Detect which cell encompasses the target text, then output its (x, y) center coordinate. 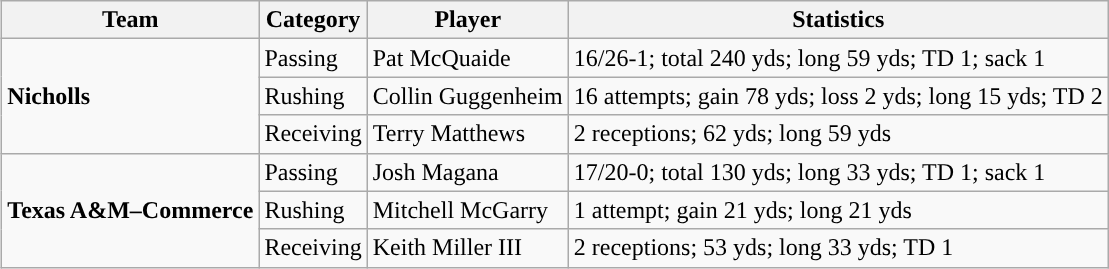
2 receptions; 53 yds; long 33 yds; TD 1 (838, 248)
16/26-1; total 240 yds; long 59 yds; TD 1; sack 1 (838, 58)
Keith Miller III (468, 248)
2 receptions; 62 yds; long 59 yds (838, 134)
1 attempt; gain 21 yds; long 21 yds (838, 210)
Category (313, 20)
Terry Matthews (468, 134)
Team (130, 20)
Texas A&M–Commerce (130, 210)
Player (468, 20)
Statistics (838, 20)
Mitchell McGarry (468, 210)
Josh Magana (468, 172)
Pat McQuaide (468, 58)
16 attempts; gain 78 yds; loss 2 yds; long 15 yds; TD 2 (838, 96)
17/20-0; total 130 yds; long 33 yds; TD 1; sack 1 (838, 172)
Collin Guggenheim (468, 96)
Nicholls (130, 96)
